Return the (x, y) coordinate for the center point of the cell that contains the specified text.  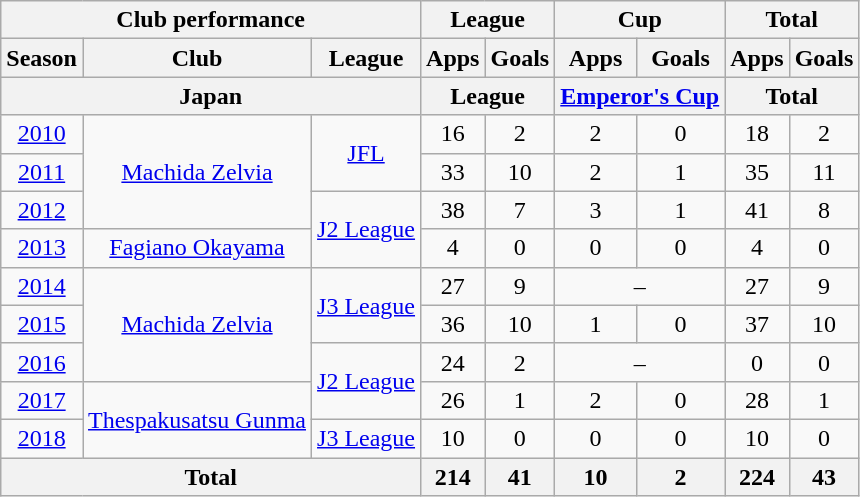
18 (757, 134)
Japan (211, 96)
Emperor's Cup (640, 96)
11 (824, 172)
2013 (42, 248)
2011 (42, 172)
35 (757, 172)
Season (42, 58)
37 (757, 324)
Cup (640, 20)
2010 (42, 134)
26 (453, 400)
Fagiano Okayama (196, 248)
2012 (42, 210)
43 (824, 477)
38 (453, 210)
2015 (42, 324)
2018 (42, 438)
3 (596, 210)
Club performance (211, 20)
16 (453, 134)
7 (520, 210)
JFL (366, 153)
33 (453, 172)
Thespakusatsu Gunma (196, 419)
2017 (42, 400)
2016 (42, 362)
Club (196, 58)
2014 (42, 286)
8 (824, 210)
24 (453, 362)
36 (453, 324)
224 (757, 477)
28 (757, 400)
214 (453, 477)
